Determine the [x, y] coordinate at the center of the cell enclosing the given text.  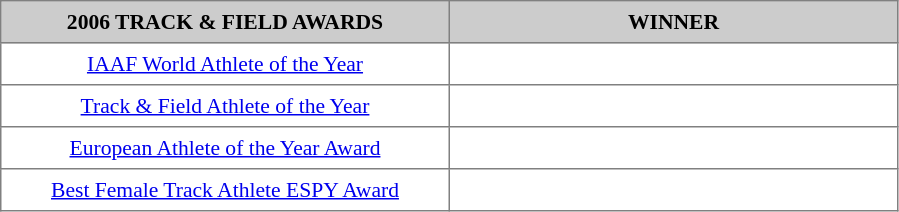
2006 TRACK & FIELD AWARDS [225, 22]
Track & Field Athlete of the Year [225, 106]
European Athlete of the Year Award [225, 148]
WINNER [673, 22]
IAAF World Athlete of the Year [225, 64]
Best Female Track Athlete ESPY Award [225, 190]
